Output the [X, Y] coordinate of the center of the cell containing the given text.  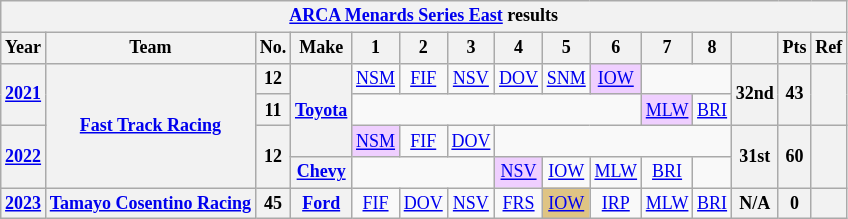
2023 [24, 204]
5 [566, 48]
6 [616, 48]
32nd [754, 94]
8 [712, 48]
Ford [322, 204]
1 [376, 48]
60 [794, 156]
Pts [794, 48]
4 [519, 48]
Toyota [322, 110]
2022 [24, 156]
Tamayo Cosentino Racing [150, 204]
31st [754, 156]
2 [423, 48]
FRS [519, 204]
Team [150, 48]
Ref [829, 48]
2021 [24, 94]
0 [794, 204]
43 [794, 94]
SNM [566, 78]
ARCA Menards Series East results [424, 16]
3 [471, 48]
Fast Track Racing [150, 126]
IRP [616, 204]
Year [24, 48]
No. [272, 48]
11 [272, 110]
Make [322, 48]
45 [272, 204]
7 [666, 48]
Chevy [322, 172]
N/A [754, 204]
